Locate the cell with the specified text and output its [x, y] center coordinate. 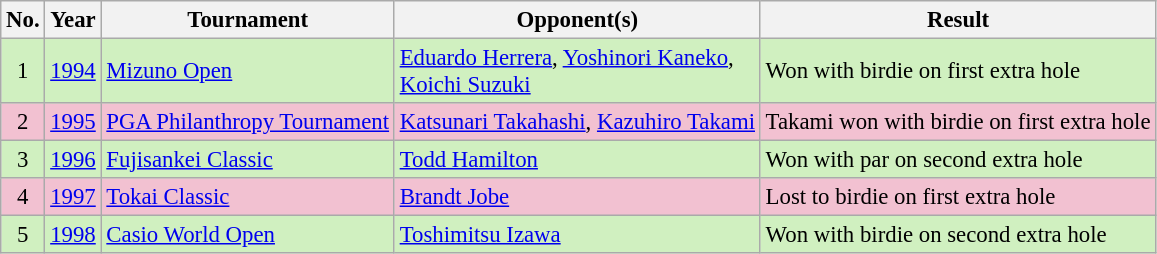
1996 [73, 160]
Eduardo Herrera, Yoshinori Kaneko, Koichi Suzuki [577, 72]
Mizuno Open [248, 72]
Fujisankei Classic [248, 160]
3 [23, 160]
Toshimitsu Izawa [577, 235]
Opponent(s) [577, 20]
Won with birdie on first extra hole [958, 72]
5 [23, 235]
Casio World Open [248, 235]
Won with birdie on second extra hole [958, 235]
Won with par on second extra hole [958, 160]
Tokai Classic [248, 197]
1998 [73, 235]
2 [23, 122]
Todd Hamilton [577, 160]
Takami won with birdie on first extra hole [958, 122]
1994 [73, 72]
1997 [73, 197]
1 [23, 72]
1995 [73, 122]
Lost to birdie on first extra hole [958, 197]
Tournament [248, 20]
Year [73, 20]
Katsunari Takahashi, Kazuhiro Takami [577, 122]
PGA Philanthropy Tournament [248, 122]
No. [23, 20]
Result [958, 20]
4 [23, 197]
Brandt Jobe [577, 197]
